Determine the [x, y] coordinate at the center of the cell enclosing the given text.  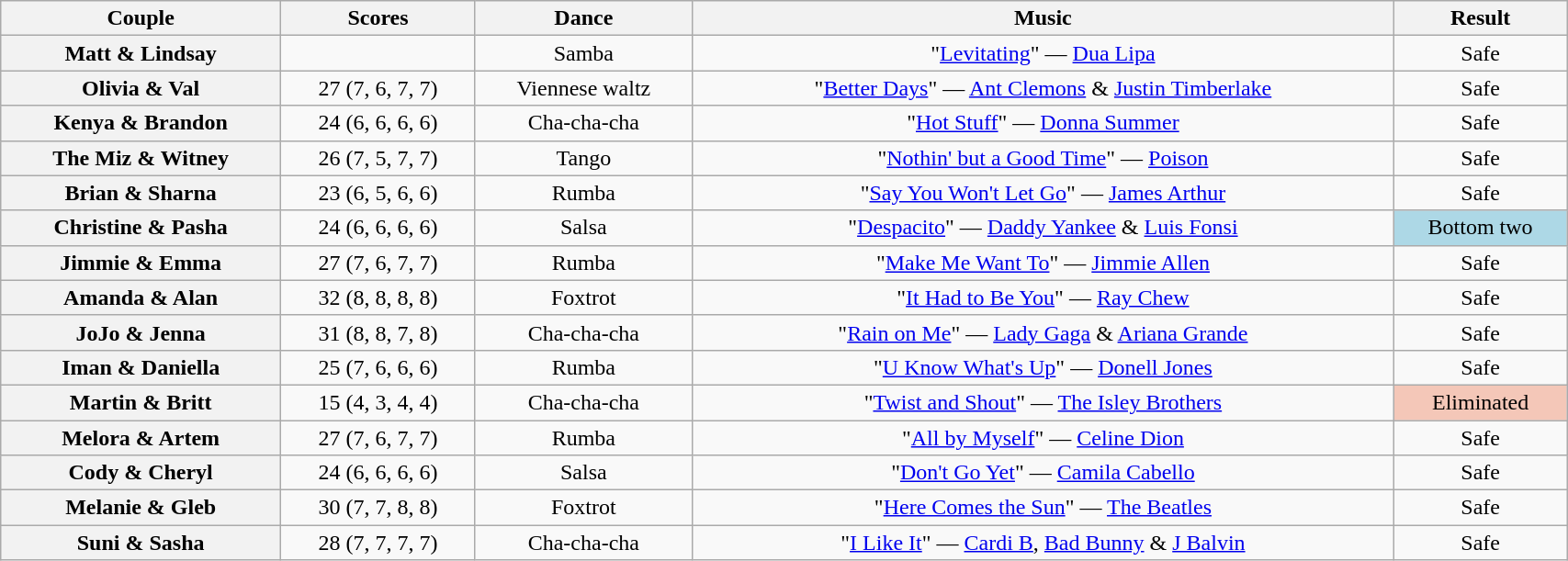
Christine & Pasha [141, 228]
26 (7, 5, 7, 7) [378, 158]
28 (7, 7, 7, 7) [378, 543]
The Miz & Witney [141, 158]
32 (8, 8, 8, 8) [378, 297]
23 (6, 5, 6, 6) [378, 193]
"Don't Go Yet" — Camila Cabello [1043, 473]
Matt & Lindsay [141, 53]
"Make Me Want To" — Jimmie Allen [1043, 263]
Cody & Cheryl [141, 473]
15 (4, 3, 4, 4) [378, 402]
"It Had to Be You" — Ray Chew [1043, 297]
"Despacito" — Daddy Yankee & Luis Fonsi [1043, 228]
"Levitating" — Dua Lipa [1043, 53]
Tango [583, 158]
Scores [378, 18]
"U Know What's Up" — Donell Jones [1043, 367]
Iman & Daniella [141, 367]
Olivia & Val [141, 88]
Result [1481, 18]
Dance [583, 18]
Suni & Sasha [141, 543]
30 (7, 7, 8, 8) [378, 508]
Jimmie & Emma [141, 263]
"All by Myself" — Celine Dion [1043, 438]
Brian & Sharna [141, 193]
"Say You Won't Let Go" — James Arthur [1043, 193]
"I Like It" — Cardi B, Bad Bunny & J Balvin [1043, 543]
"Nothin' but a Good Time" — Poison [1043, 158]
Bottom two [1481, 228]
Eliminated [1481, 402]
Samba [583, 53]
"Twist and Shout" — The Isley Brothers [1043, 402]
"Hot Stuff" — Donna Summer [1043, 123]
"Rain on Me" — Lady Gaga & Ariana Grande [1043, 332]
Music [1043, 18]
"Better Days" — Ant Clemons & Justin Timberlake [1043, 88]
"Here Comes the Sun" — The Beatles [1043, 508]
Melora & Artem [141, 438]
Amanda & Alan [141, 297]
Martin & Britt [141, 402]
25 (7, 6, 6, 6) [378, 367]
Viennese waltz [583, 88]
Melanie & Gleb [141, 508]
Couple [141, 18]
31 (8, 8, 7, 8) [378, 332]
Kenya & Brandon [141, 123]
JoJo & Jenna [141, 332]
